Return the [x, y] coordinate for the center point of the cell that contains the specified text.  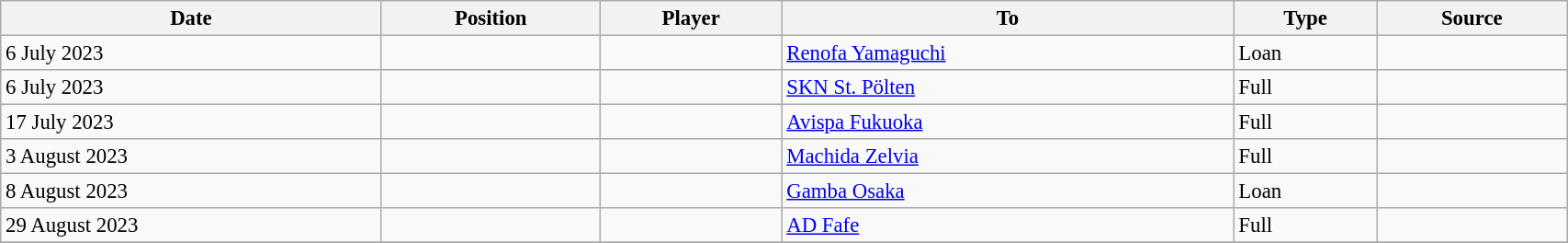
Date [191, 18]
8 August 2023 [191, 191]
Player [691, 18]
17 July 2023 [191, 122]
SKN St. Pölten [1008, 87]
Position [491, 18]
Machida Zelvia [1008, 156]
Avispa Fukuoka [1008, 122]
Type [1305, 18]
3 August 2023 [191, 156]
AD Fafe [1008, 226]
29 August 2023 [191, 226]
To [1008, 18]
Source [1472, 18]
Renofa Yamaguchi [1008, 53]
Gamba Osaka [1008, 191]
